Pinpoint the cell where the given text exists, returning its [x, y] midpoint coordinate. 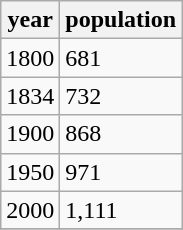
732 [121, 96]
year [30, 20]
971 [121, 172]
2000 [30, 210]
1800 [30, 58]
1834 [30, 96]
868 [121, 134]
1,111 [121, 210]
1950 [30, 172]
population [121, 20]
681 [121, 58]
1900 [30, 134]
